Scan for the cell matching the given text and deliver its [x, y] coordinate at center. 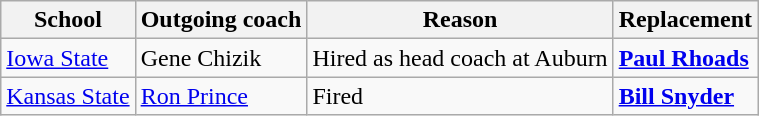
Reason [460, 20]
Paul Rhoads [685, 58]
Outgoing coach [221, 20]
School [68, 20]
Bill Snyder [685, 96]
Gene Chizik [221, 58]
Ron Prince [221, 96]
Fired [460, 96]
Iowa State [68, 58]
Hired as head coach at Auburn [460, 58]
Replacement [685, 20]
Kansas State [68, 96]
